Pinpoint the cell where the given text exists, returning its [X, Y] midpoint coordinate. 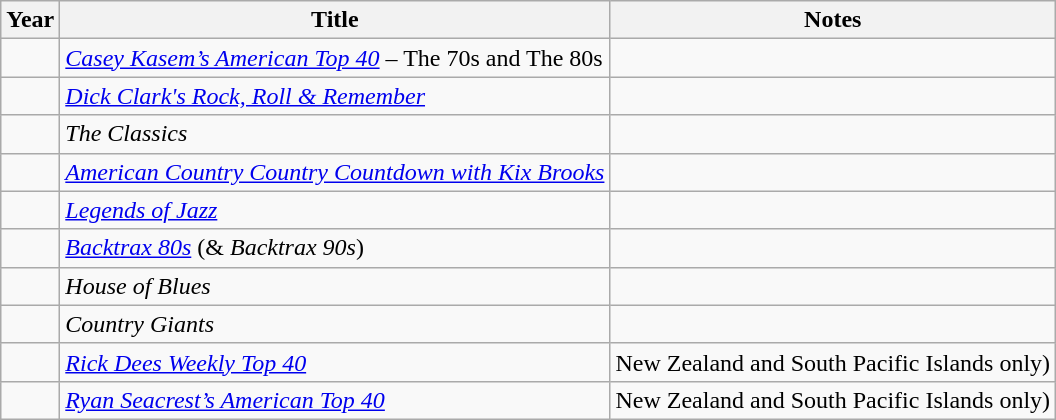
Country Giants [335, 324]
The Classics [335, 134]
Casey Kasem’s American Top 40 – The 70s and The 80s [335, 58]
American Country Country Countdown with Kix Brooks [335, 172]
Dick Clark's Rock, Roll & Remember [335, 96]
Notes [833, 20]
Rick Dees Weekly Top 40 [335, 362]
Title [335, 20]
Backtrax 80s (& Backtrax 90s) [335, 248]
Ryan Seacrest’s American Top 40 [335, 400]
House of Blues [335, 286]
Year [30, 20]
Legends of Jazz [335, 210]
